Scan for the cell matching the given text and deliver its (X, Y) coordinate at center. 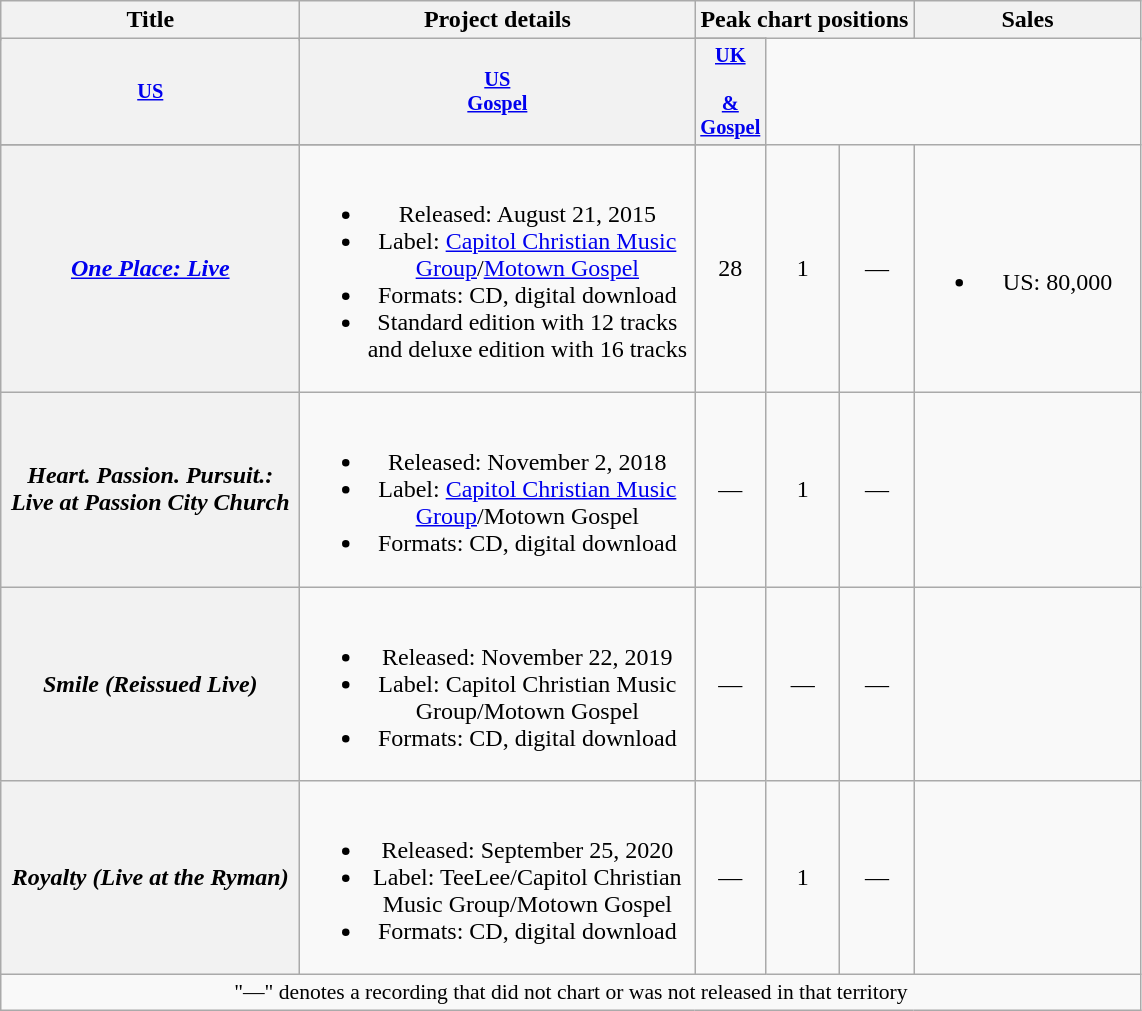
"—" denotes a recording that did not chart or was not released in that territory (571, 993)
Peak chart positions (804, 20)
Released: September 25, 2020Label: TeeLee/Capitol Christian Music Group/Motown GospelFormats: CD, digital download (498, 878)
28 (730, 268)
Released: November 2, 2018Label: Capitol Christian Music Group/Motown GospelFormats: CD, digital download (498, 490)
USGospel (498, 92)
US: 80,000 (1028, 268)
One Place: Live (150, 268)
Heart. Passion. Pursuit.: Live at Passion City Church (150, 490)
Smile (Reissued Live) (150, 684)
Released: November 22, 2019Label: Capitol Christian Music Group/Motown GospelFormats: CD, digital download (498, 684)
US (150, 92)
Title (150, 20)
UK& Gospel (730, 92)
Sales (1028, 20)
Project details (498, 20)
Royalty (Live at the Ryman) (150, 878)
